Pinpoint the cell where the given text exists, returning its [X, Y] midpoint coordinate. 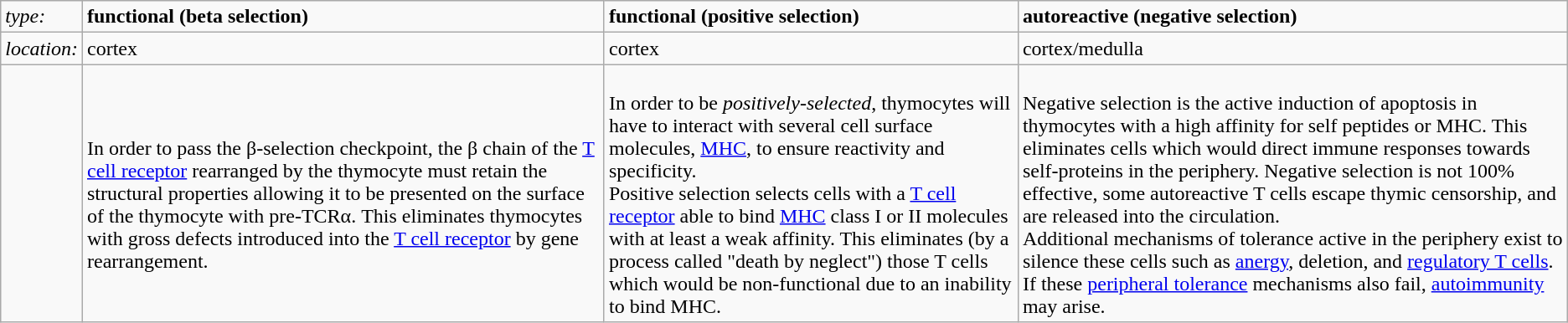
autoreactive (negative selection) [1292, 17]
functional (beta selection) [343, 17]
functional (positive selection) [811, 17]
location: [42, 49]
type: [42, 17]
cortex/medulla [1292, 49]
